Pinpoint the cell where the given text exists, returning its [X, Y] midpoint coordinate. 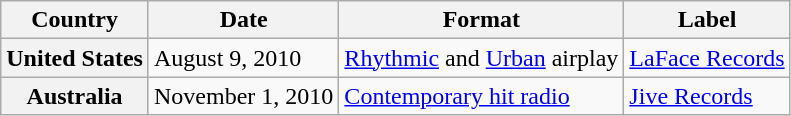
Rhythmic and Urban airplay [482, 58]
Country [75, 20]
LaFace Records [707, 58]
Australia [75, 96]
United States [75, 58]
Date [243, 20]
Label [707, 20]
Format [482, 20]
Jive Records [707, 96]
November 1, 2010 [243, 96]
August 9, 2010 [243, 58]
Contemporary hit radio [482, 96]
